Search for the cell housing the specified text and yield its (x, y) center coordinate. 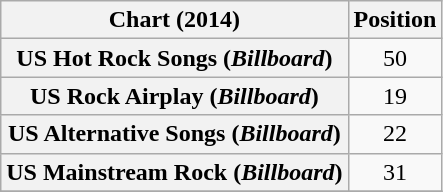
19 (395, 96)
Chart (2014) (174, 20)
Position (395, 20)
US Hot Rock Songs (Billboard) (174, 58)
50 (395, 58)
US Mainstream Rock (Billboard) (174, 172)
22 (395, 134)
US Alternative Songs (Billboard) (174, 134)
US Rock Airplay (Billboard) (174, 96)
31 (395, 172)
